Output the [x, y] coordinate of the center of the cell containing the given text.  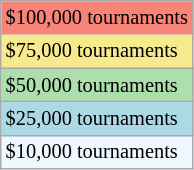
$25,000 tournaments [97, 118]
$10,000 tournaments [97, 152]
$100,000 tournaments [97, 17]
$50,000 tournaments [97, 85]
$75,000 tournaments [97, 51]
